Return (X, Y) of the center of cell containing provided text 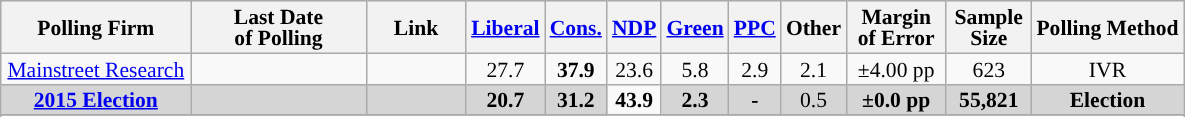
Marginof Error (896, 27)
2.1 (814, 68)
Last Dateof Polling (278, 27)
2.3 (694, 100)
±0.0 pp (896, 100)
27.7 (505, 68)
Election (1107, 100)
37.9 (576, 68)
55,821 (988, 100)
Link (416, 27)
Cons. (576, 27)
PPC (755, 27)
Mainstreet Research (96, 68)
IVR (1107, 68)
2015 Election (96, 100)
43.9 (634, 100)
NDP (634, 27)
23.6 (634, 68)
Green (694, 27)
±4.00 pp (896, 68)
31.2 (576, 100)
- (755, 100)
623 (988, 68)
Other (814, 27)
Polling Method (1107, 27)
20.7 (505, 100)
SampleSize (988, 27)
2.9 (755, 68)
0.5 (814, 100)
Liberal (505, 27)
5.8 (694, 68)
Polling Firm (96, 27)
